Return the (x, y) coordinate for the center point of the cell that contains the specified text.  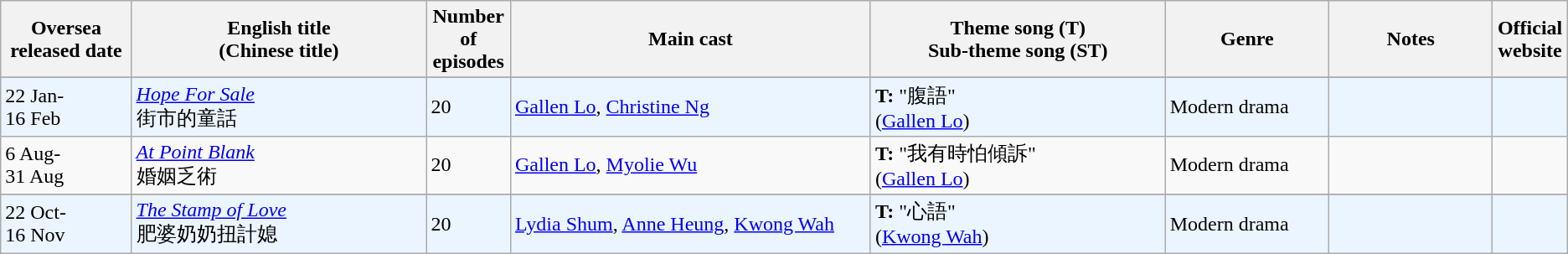
The Stamp of Love 肥婆奶奶扭計媳 (279, 224)
Genre (1246, 39)
Main cast (690, 39)
T: "我有時怕傾訴" (Gallen Lo) (1018, 165)
Lydia Shum, Anne Heung, Kwong Wah (690, 224)
22 Jan- 16 Feb (66, 107)
Gallen Lo, Christine Ng (690, 107)
6 Aug- 31 Aug (66, 165)
Hope For Sale 街市的童話 (279, 107)
22 Oct- 16 Nov (66, 224)
At Point Blank 婚姻乏術 (279, 165)
Notes (1411, 39)
T: "腹語" (Gallen Lo) (1018, 107)
Theme song (T) Sub-theme song (ST) (1018, 39)
Oversea released date (66, 39)
Number of episodes (469, 39)
Official website (1529, 39)
T: "心語" (Kwong Wah) (1018, 224)
English title (Chinese title) (279, 39)
Gallen Lo, Myolie Wu (690, 165)
